Extract the (X, Y) coordinate from the center of the cell holding the provided text.  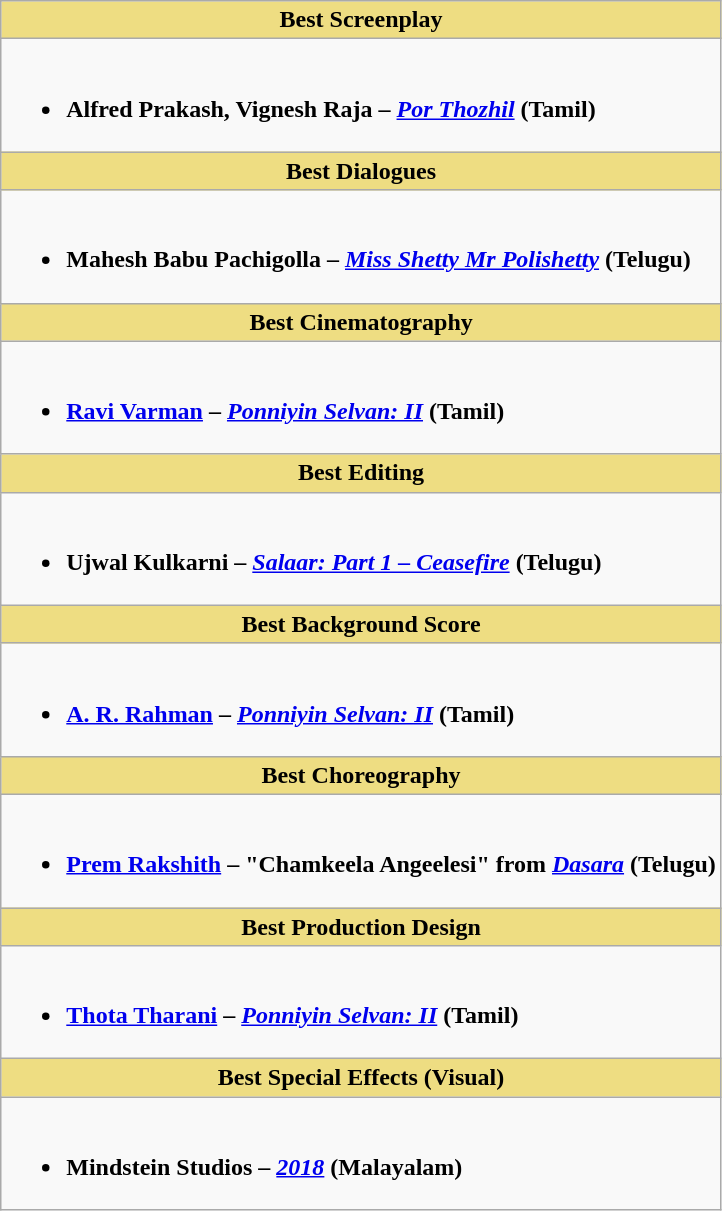
Best Special Effects (Visual) (362, 1078)
Best Editing (362, 473)
Prem Rakshith – "Chamkeela Angeelesi" from Dasara (Telugu) (362, 850)
Ujwal Kulkarni – Salaar: Part 1 – Ceasefire (Telugu) (362, 548)
Mahesh Babu Pachigolla – Miss Shetty Mr Polishetty (Telugu) (362, 246)
Best Choreography (362, 775)
Thota Tharani – Ponniyin Selvan: II (Tamil) (362, 1002)
Best Production Design (362, 927)
Mindstein Studios – 2018 (Malayalam) (362, 1154)
Best Background Score (362, 624)
Ravi Varman – Ponniyin Selvan: II (Tamil) (362, 398)
Alfred Prakash, Vignesh Raja – Por Thozhil (Tamil) (362, 96)
A. R. Rahman – Ponniyin Selvan: II (Tamil) (362, 700)
Best Screenplay (362, 20)
Best Dialogues (362, 171)
Best Cinematography (362, 322)
